Return the (x, y) coordinate for the center point of the cell that contains the specified text.  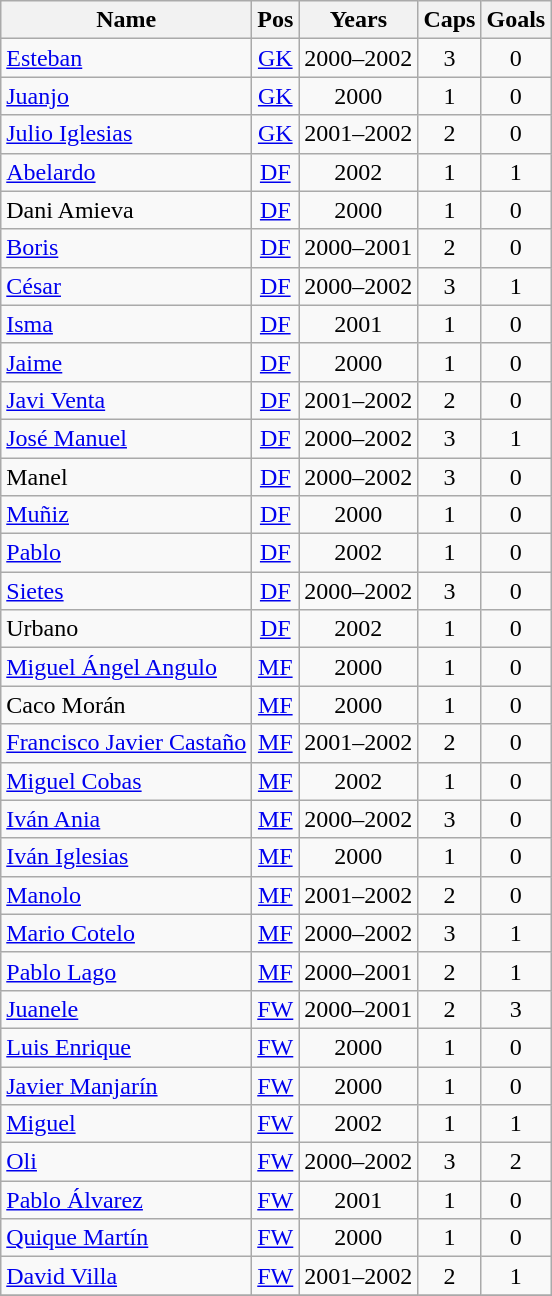
Name (126, 20)
David Villa (126, 1276)
Manolo (126, 895)
Manel (126, 477)
Jaime (126, 362)
Pablo (126, 553)
Isma (126, 324)
Boris (126, 248)
Iván Ania (126, 819)
Pablo Lago (126, 971)
Pablo Álvarez (126, 1200)
Juanjo (126, 96)
Miguel Ángel Angulo (126, 667)
Abelardo (126, 172)
Julio Iglesias (126, 134)
Caps (450, 20)
Miguel Cobas (126, 781)
Iván Iglesias (126, 857)
Juanele (126, 1009)
Urbano (126, 629)
Years (358, 20)
Quique Martín (126, 1238)
Javi Venta (126, 400)
Esteban (126, 58)
Pos (276, 20)
Oli (126, 1162)
Goals (516, 20)
José Manuel (126, 438)
César (126, 286)
Dani Amieva (126, 210)
Caco Morán (126, 705)
Francisco Javier Castaño (126, 743)
Muñiz (126, 515)
Miguel (126, 1124)
Javier Manjarín (126, 1085)
Sietes (126, 591)
Luis Enrique (126, 1047)
Mario Cotelo (126, 933)
